Search for the cell housing the specified text and yield its [X, Y] center coordinate. 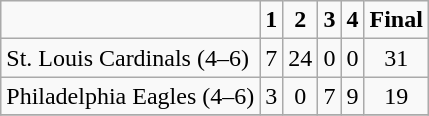
1 [272, 20]
19 [396, 96]
31 [396, 58]
Final [396, 20]
2 [300, 20]
St. Louis Cardinals (4–6) [130, 58]
9 [352, 96]
Philadelphia Eagles (4–6) [130, 96]
24 [300, 58]
4 [352, 20]
